Search for the cell housing the specified text and yield its (x, y) center coordinate. 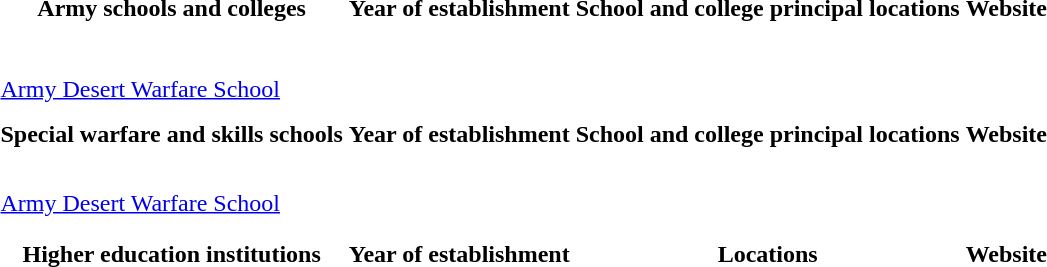
Year of establishment (459, 134)
School and college principal locations (768, 134)
